Determine the [X, Y] coordinate at the center of the cell enclosing the given text.  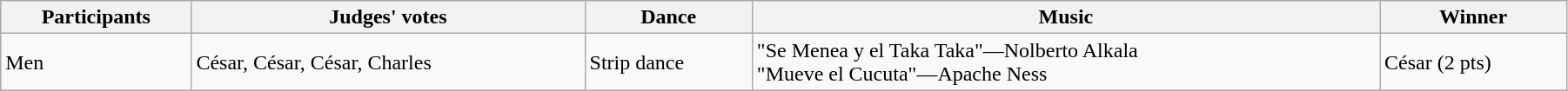
Dance [668, 17]
Participants [96, 17]
Judges' votes [388, 17]
Men [96, 62]
César (2 pts) [1474, 62]
Strip dance [668, 62]
"Se Menea y el Taka Taka"—Nolberto Alkala"Mueve el Cucuta"—Apache Ness [1065, 62]
Winner [1474, 17]
Music [1065, 17]
César, César, César, Charles [388, 62]
